For the text-containing cell, return its midpoint in [X, Y] coordinate format. 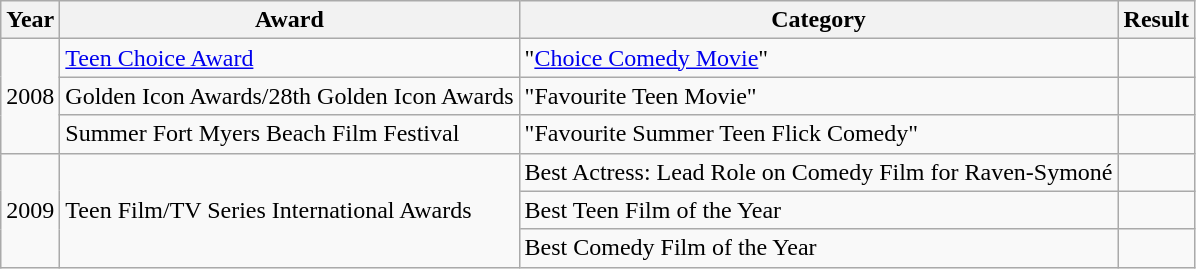
"Favourite Summer Teen Flick Comedy" [818, 134]
Teen Choice Award [290, 58]
Best Actress: Lead Role on Comedy Film for Raven-Symoné [818, 172]
Year [30, 20]
"Favourite Teen Movie" [818, 96]
Summer Fort Myers Beach Film Festival [290, 134]
Category [818, 20]
Best Teen Film of the Year [818, 210]
2008 [30, 96]
Result [1156, 20]
Best Comedy Film of the Year [818, 248]
Award [290, 20]
Golden Icon Awards/28th Golden Icon Awards [290, 96]
2009 [30, 210]
"Choice Comedy Movie" [818, 58]
Teen Film/TV Series International Awards [290, 210]
